Scan for the cell matching the given text and deliver its (x, y) coordinate at center. 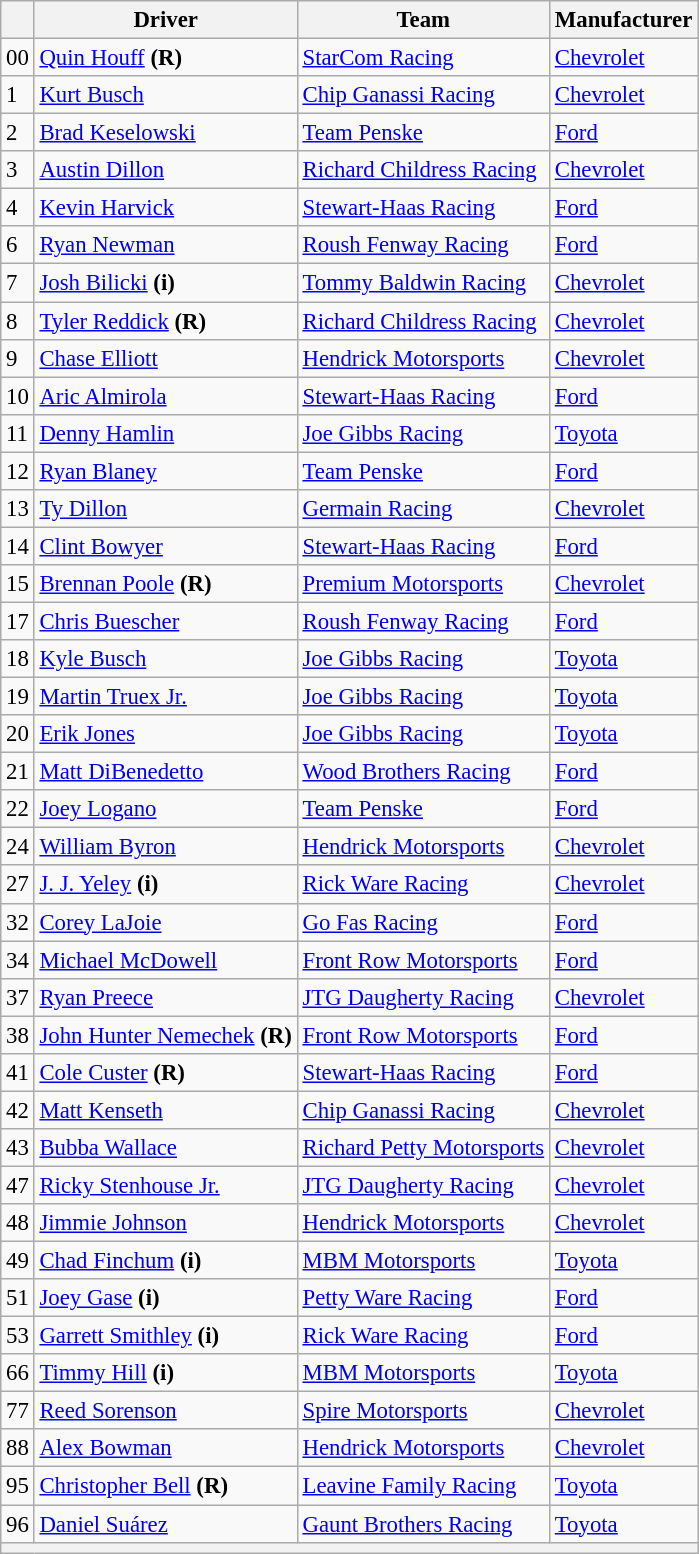
Ryan Newman (166, 245)
Daniel Suárez (166, 1524)
Josh Bilicki (i) (166, 283)
Team (423, 20)
Germain Racing (423, 509)
Joey Gase (i) (166, 1298)
J. J. Yeley (i) (166, 885)
7 (18, 283)
1 (18, 95)
Go Fas Racing (423, 922)
Spire Motorsports (423, 1411)
Premium Motorsports (423, 584)
Austin Dillon (166, 170)
StarCom Racing (423, 58)
Garrett Smithley (i) (166, 1336)
Denny Hamlin (166, 433)
21 (18, 772)
34 (18, 960)
Alex Bowman (166, 1449)
22 (18, 809)
48 (18, 1223)
Richard Petty Motorsports (423, 1148)
Reed Sorenson (166, 1411)
Chase Elliott (166, 358)
Wood Brothers Racing (423, 772)
Petty Ware Racing (423, 1298)
27 (18, 885)
Chris Buescher (166, 621)
Martin Truex Jr. (166, 697)
Ty Dillon (166, 509)
Manufacturer (623, 20)
38 (18, 1035)
77 (18, 1411)
19 (18, 697)
Leavine Family Racing (423, 1486)
88 (18, 1449)
15 (18, 584)
Ricky Stenhouse Jr. (166, 1185)
11 (18, 433)
Matt DiBenedetto (166, 772)
3 (18, 170)
20 (18, 734)
Bubba Wallace (166, 1148)
Christopher Bell (R) (166, 1486)
43 (18, 1148)
Clint Bowyer (166, 546)
96 (18, 1524)
Tyler Reddick (R) (166, 321)
Erik Jones (166, 734)
32 (18, 922)
13 (18, 509)
51 (18, 1298)
William Byron (166, 847)
Kyle Busch (166, 659)
2 (18, 133)
49 (18, 1261)
Chad Finchum (i) (166, 1261)
37 (18, 997)
95 (18, 1486)
Brad Keselowski (166, 133)
Ryan Blaney (166, 471)
Gaunt Brothers Racing (423, 1524)
Matt Kenseth (166, 1110)
Jimmie Johnson (166, 1223)
8 (18, 321)
Kurt Busch (166, 95)
Aric Almirola (166, 396)
Quin Houff (R) (166, 58)
Kevin Harvick (166, 208)
00 (18, 58)
9 (18, 358)
17 (18, 621)
Brennan Poole (R) (166, 584)
Joey Logano (166, 809)
53 (18, 1336)
Timmy Hill (i) (166, 1373)
41 (18, 1073)
10 (18, 396)
Cole Custer (R) (166, 1073)
14 (18, 546)
Corey LaJoie (166, 922)
6 (18, 245)
Tommy Baldwin Racing (423, 283)
12 (18, 471)
47 (18, 1185)
4 (18, 208)
66 (18, 1373)
Ryan Preece (166, 997)
Driver (166, 20)
Michael McDowell (166, 960)
42 (18, 1110)
18 (18, 659)
John Hunter Nemechek (R) (166, 1035)
24 (18, 847)
